Pinpoint the cell where the given text exists, returning its [X, Y] midpoint coordinate. 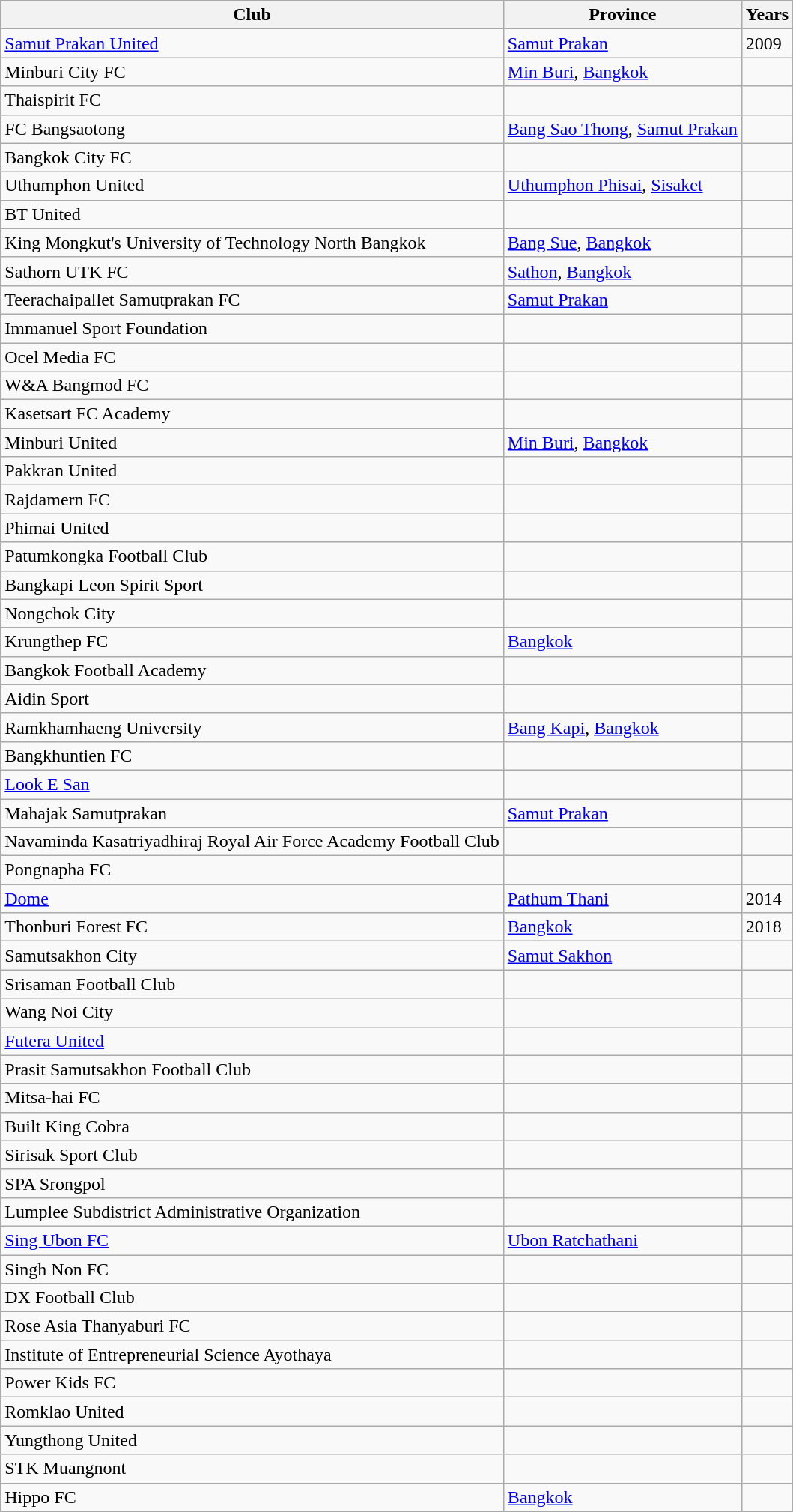
King Mongkut's University of Technology North Bangkok [252, 243]
2014 [767, 899]
Power Kids FC [252, 1383]
Pakkran United [252, 471]
Kasetsart FC Academy [252, 414]
Thonburi Forest FC [252, 927]
Bangkok City FC [252, 157]
Samut Sakhon [622, 956]
Sirisak Sport Club [252, 1155]
Navaminda Kasatriyadhiraj Royal Air Force Academy Football Club [252, 842]
Immanuel Sport Foundation [252, 328]
SPA Srongpol [252, 1183]
Bang Sue, Bangkok [622, 243]
2018 [767, 927]
Look E San [252, 784]
Singh Non FC [252, 1269]
Ramkhamhaeng University [252, 727]
Futera United [252, 1041]
Sathorn UTK FC [252, 271]
Uthumphon United [252, 186]
Lumplee Subdistrict Administrative Organization [252, 1212]
Pathum Thani [622, 899]
Wang Noi City [252, 1012]
Aidin Sport [252, 699]
Samut Prakan United [252, 43]
Bangkok Football Academy [252, 670]
Samutsakhon City [252, 956]
Sathon, Bangkok [622, 271]
Ubon Ratchathani [622, 1240]
Ocel Media FC [252, 357]
DX Football Club [252, 1298]
Minburi City FC [252, 72]
Uthumphon Phisai, Sisaket [622, 186]
Province [622, 15]
Mitsa-hai FC [252, 1098]
W&A Bangmod FC [252, 386]
Dome [252, 899]
Romklao United [252, 1412]
Club [252, 15]
Bang Kapi, Bangkok [622, 727]
BT United [252, 214]
2009 [767, 43]
Built King Cobra [252, 1126]
Minburi United [252, 443]
Institute of Entrepreneurial Science Ayothaya [252, 1355]
Teerachaipallet Samutprakan FC [252, 300]
Thaispirit FC [252, 100]
Rajdamern FC [252, 500]
Rose Asia Thanyaburi FC [252, 1326]
Mahajak Samutprakan [252, 813]
Nongchok City [252, 613]
Bang Sao Thong, Samut Prakan [622, 129]
Bangkapi Leon Spirit Sport [252, 585]
Bangkhuntien FC [252, 756]
Prasit Samutsakhon Football Club [252, 1069]
STK Muangnont [252, 1469]
Srisaman Football Club [252, 984]
Sing Ubon FC [252, 1240]
Yungthong United [252, 1440]
Hippo FC [252, 1497]
Patumkongka Football Club [252, 556]
Phimai United [252, 528]
Years [767, 15]
Krungthep FC [252, 642]
FC Bangsaotong [252, 129]
Pongnapha FC [252, 870]
